Find where the given text appears and provide that cell's center as [X, Y] coordinate. 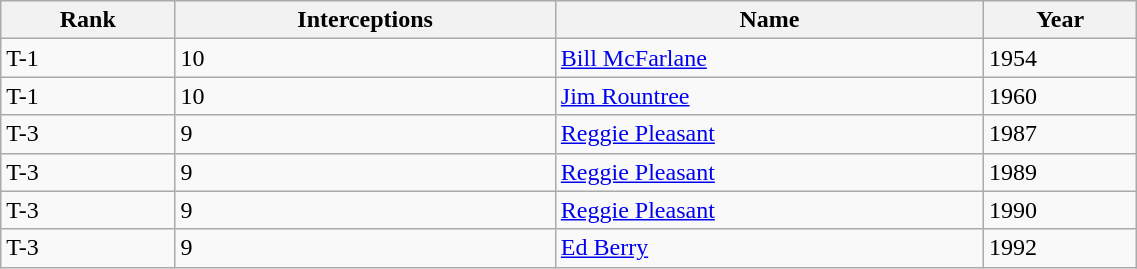
1960 [1060, 96]
Name [769, 20]
Year [1060, 20]
Rank [88, 20]
1954 [1060, 58]
Jim Rountree [769, 96]
1987 [1060, 134]
Ed Berry [769, 248]
1992 [1060, 248]
Bill McFarlane [769, 58]
1989 [1060, 172]
Interceptions [365, 20]
1990 [1060, 210]
